Output the [X, Y] coordinate of the center of the cell containing the given text.  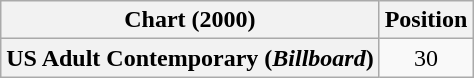
30 [426, 58]
Position [426, 20]
Chart (2000) [190, 20]
US Adult Contemporary (Billboard) [190, 58]
